Locate the cell with the specified text and output its (x, y) center coordinate. 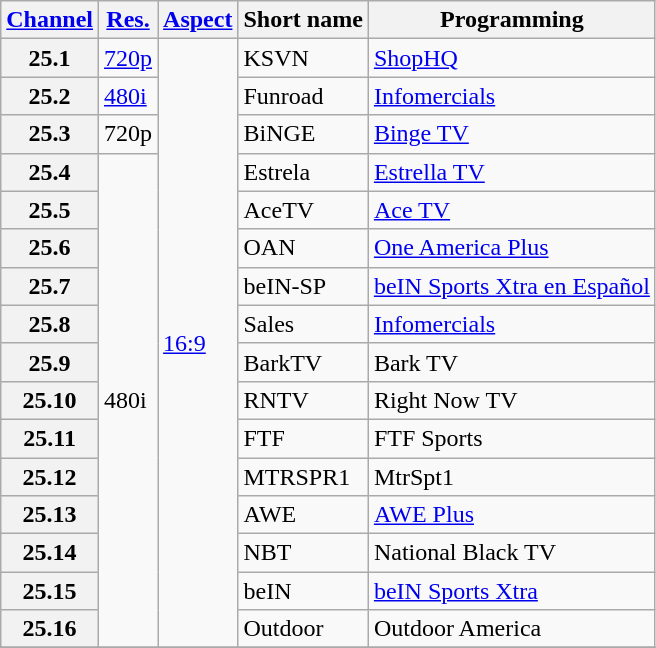
Outdoor America (512, 629)
BiNGE (303, 134)
25.7 (50, 286)
25.5 (50, 210)
MTRSPR1 (303, 477)
Funroad (303, 96)
National Black TV (512, 553)
ShopHQ (512, 58)
BarkTV (303, 362)
25.8 (50, 324)
FTF Sports (512, 438)
KSVN (303, 58)
RNTV (303, 400)
25.15 (50, 591)
Sales (303, 324)
Estrella TV (512, 172)
Channel (50, 20)
25.6 (50, 248)
25.14 (50, 553)
beIN-SP (303, 286)
Bark TV (512, 362)
Outdoor (303, 629)
MtrSpt1 (512, 477)
Ace TV (512, 210)
Res. (128, 20)
16:9 (198, 344)
beIN Sports Xtra en Español (512, 286)
NBT (303, 553)
Binge TV (512, 134)
AceTV (303, 210)
25.16 (50, 629)
25.4 (50, 172)
Short name (303, 20)
AWE Plus (512, 515)
25.12 (50, 477)
25.10 (50, 400)
Estrela (303, 172)
Aspect (198, 20)
25.13 (50, 515)
25.3 (50, 134)
Right Now TV (512, 400)
beIN (303, 591)
Programming (512, 20)
25.2 (50, 96)
25.11 (50, 438)
25.1 (50, 58)
One America Plus (512, 248)
OAN (303, 248)
AWE (303, 515)
beIN Sports Xtra (512, 591)
25.9 (50, 362)
FTF (303, 438)
